Detect which cell encompasses the target text, then output its [X, Y] center coordinate. 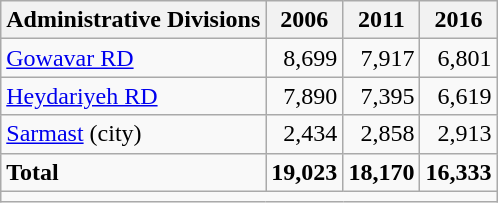
2,434 [304, 134]
2,913 [458, 134]
7,890 [304, 96]
Gowavar RD [134, 58]
7,395 [382, 96]
Sarmast (city) [134, 134]
6,801 [458, 58]
2016 [458, 20]
Heydariyeh RD [134, 96]
2006 [304, 20]
19,023 [304, 172]
2,858 [382, 134]
8,699 [304, 58]
6,619 [458, 96]
Administrative Divisions [134, 20]
18,170 [382, 172]
16,333 [458, 172]
2011 [382, 20]
Total [134, 172]
7,917 [382, 58]
